Find where the given text appears and provide that cell's center as (x, y) coordinate. 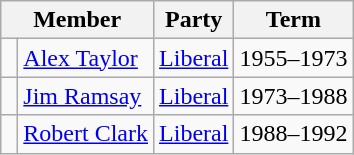
Term (294, 20)
Party (194, 20)
1988–1992 (294, 134)
1973–1988 (294, 96)
Member (78, 20)
1955–1973 (294, 58)
Alex Taylor (86, 58)
Robert Clark (86, 134)
Jim Ramsay (86, 96)
